Return the [X, Y] coordinate for the center point of the cell that contains the specified text.  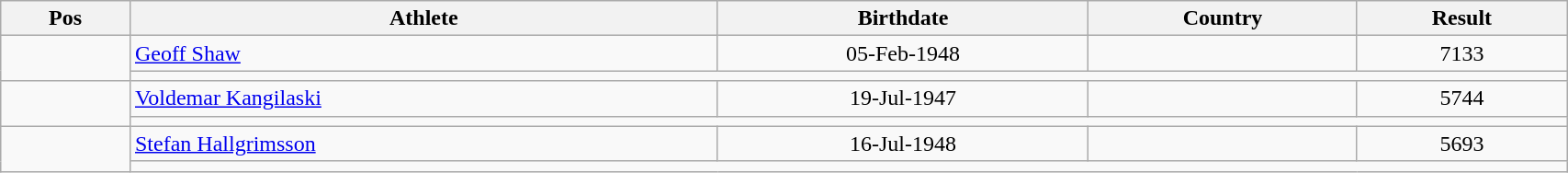
5744 [1461, 98]
19-Jul-1947 [903, 98]
Geoff Shaw [423, 53]
7133 [1461, 53]
Voldemar Kangilaski [423, 98]
Birthdate [903, 18]
5693 [1461, 144]
Result [1461, 18]
05-Feb-1948 [903, 53]
Stefan Hallgrimsson [423, 144]
16-Jul-1948 [903, 144]
Pos [66, 18]
Country [1223, 18]
Athlete [423, 18]
